For the text-containing cell, return its midpoint in [X, Y] coordinate format. 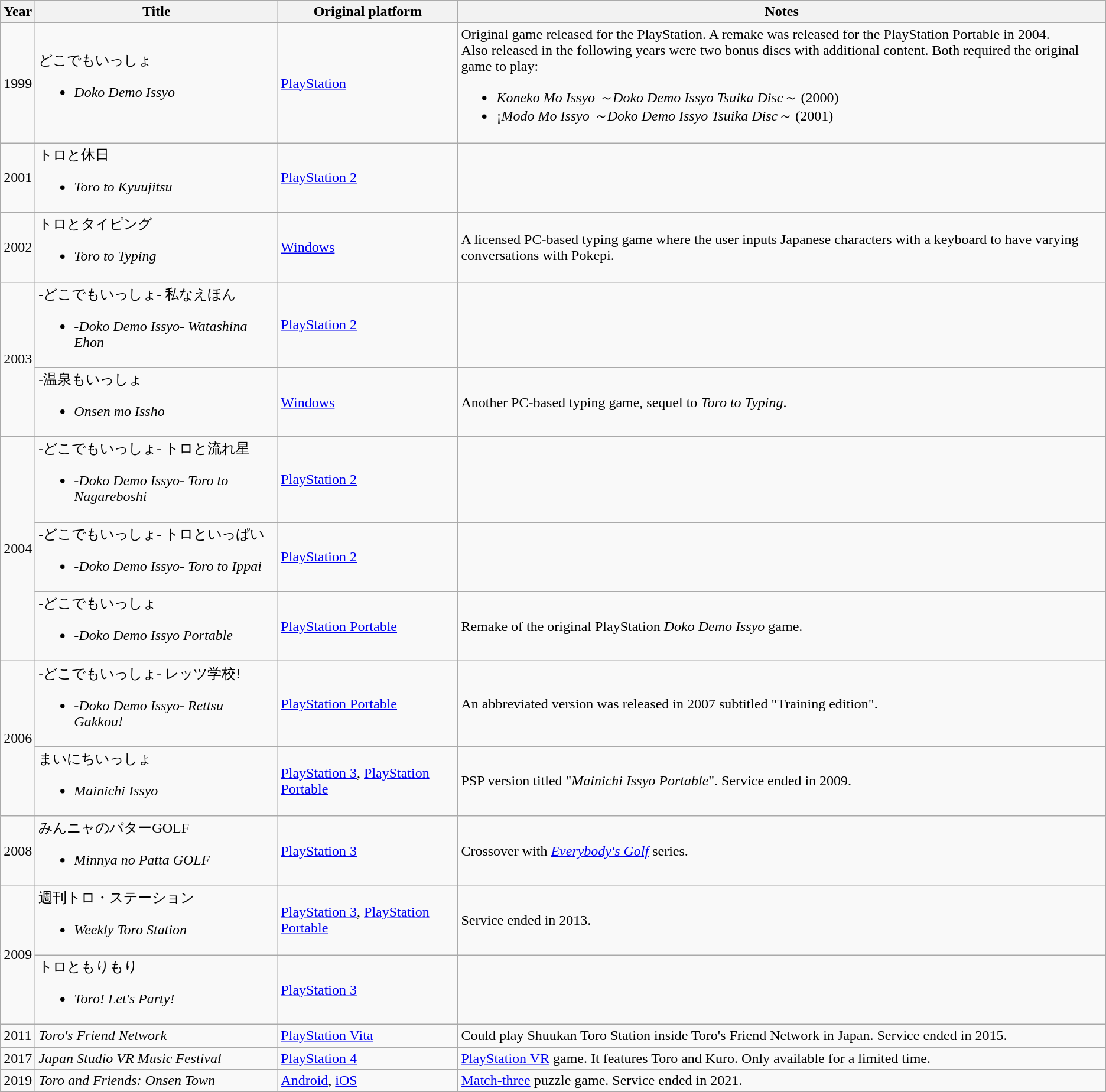
みんニャのパターGOLFMinnya no Patta GOLF [157, 851]
PSP version titled "Mainichi Issyo Portable". Service ended in 2009. [782, 781]
2001 [18, 178]
-どこでもいっしょ- トロといっぱい-Doko Demo Issyo- Toro to Ippai [157, 557]
Service ended in 2013. [782, 920]
Android, iOS [367, 1081]
Toro's Friend Network [157, 1036]
2011 [18, 1036]
Title [157, 12]
Original platform [367, 12]
2002 [18, 247]
PlayStation VR game. It features Toro and Kuro. Only available for a limited time. [782, 1058]
-どこでもいっしょ-Doko Demo Issyo Portable [157, 626]
2003 [18, 359]
どこでもいっしょDoko Demo Issyo [157, 83]
PlayStation 4 [367, 1058]
週刊トロ・ステーションWeekly Toro Station [157, 920]
Japan Studio VR Music Festival [157, 1058]
2019 [18, 1081]
2004 [18, 549]
2008 [18, 851]
Another PC-based typing game, sequel to Toro to Typing. [782, 402]
2009 [18, 955]
トロと休日Toro to Kyuujitsu [157, 178]
-どこでもいっしょ- トロと流れ星-Doko Demo Issyo- Toro to Nagareboshi [157, 480]
PlayStation Vita [367, 1036]
-どこでもいっしょ- レッツ学校!-Doko Demo Issyo- Rettsu Gakkou! [157, 704]
2006 [18, 739]
Toro and Friends: Onsen Town [157, 1081]
A licensed PC-based typing game where the user inputs Japanese characters with a keyboard to have varying conversations with Pokepi. [782, 247]
Year [18, 12]
Notes [782, 12]
Match-three puzzle game. Service ended in 2021. [782, 1081]
Crossover with Everybody's Golf series. [782, 851]
トロともりもりToro! Let's Party! [157, 990]
まいにちいっしょMainichi Issyo [157, 781]
An abbreviated version was released in 2007 subtitled "Training edition". [782, 704]
トロとタイピングToro to Typing [157, 247]
1999 [18, 83]
-温泉もいっしょOnsen mo Issho [157, 402]
Could play Shuukan Toro Station inside Toro's Friend Network in Japan. Service ended in 2015. [782, 1036]
PlayStation [367, 83]
Remake of the original PlayStation Doko Demo Issyo game. [782, 626]
2017 [18, 1058]
-どこでもいっしょ- 私なえほん-Doko Demo Issyo- Watashina Ehon [157, 325]
